Extract the [x, y] coordinate from the center of the cell holding the provided text.  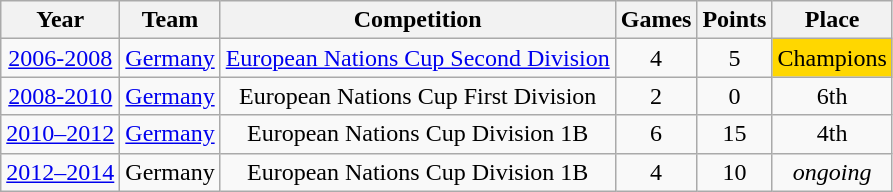
Year [60, 20]
2010–2012 [60, 134]
ongoing [832, 172]
2 [656, 96]
10 [734, 172]
Games [656, 20]
Points [734, 20]
European Nations Cup Second Division [418, 58]
5 [734, 58]
European Nations Cup First Division [418, 96]
15 [734, 134]
2008-2010 [60, 96]
2012–2014 [60, 172]
2006-2008 [60, 58]
6th [832, 96]
Team [170, 20]
Place [832, 20]
4th [832, 134]
Competition [418, 20]
Champions [832, 58]
0 [734, 96]
6 [656, 134]
